For the text-containing cell, return its midpoint in (X, Y) coordinate format. 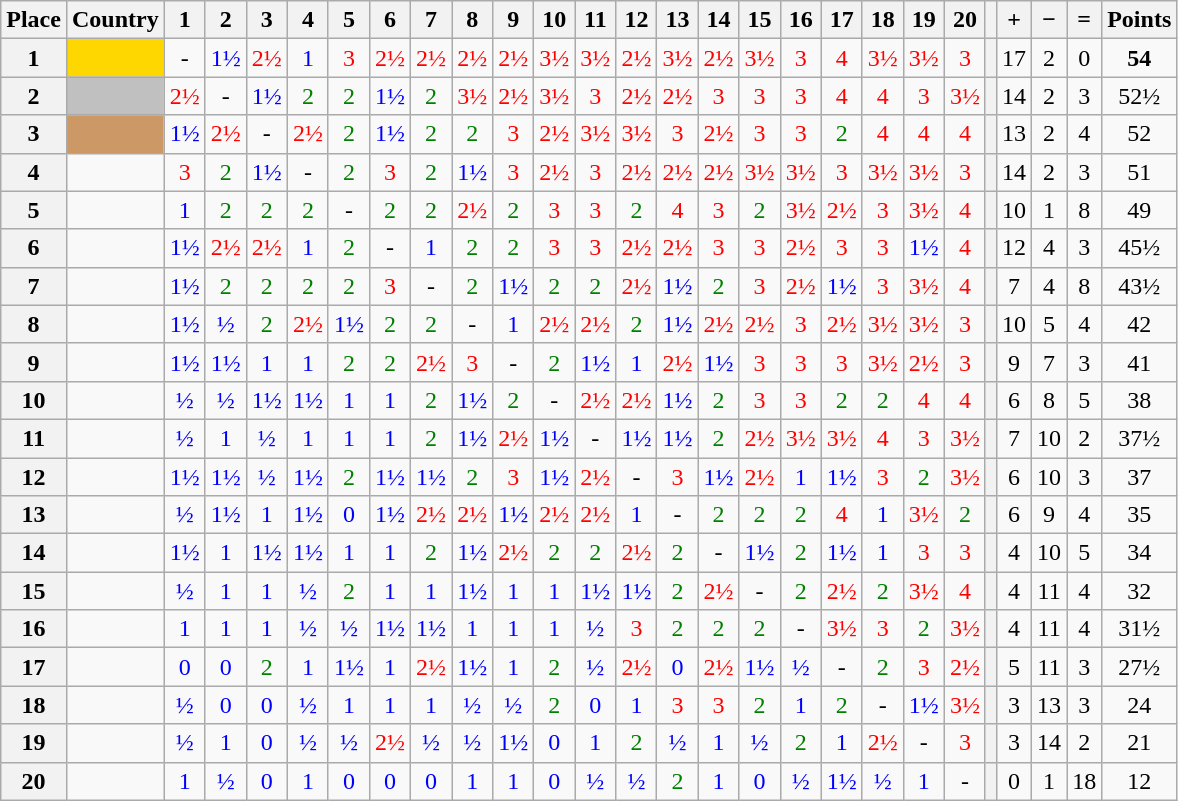
24 (1140, 705)
31½ (1140, 629)
32 (1140, 591)
49 (1140, 210)
52 (1140, 134)
= (1084, 20)
27½ (1140, 667)
52½ (1140, 96)
+ (1014, 20)
42 (1140, 324)
Country (115, 20)
38 (1140, 400)
43½ (1140, 286)
35 (1140, 515)
37½ (1140, 438)
− (1050, 20)
45½ (1140, 248)
51 (1140, 172)
54 (1140, 58)
Place (34, 20)
41 (1140, 362)
Points (1140, 20)
37 (1140, 477)
34 (1140, 553)
21 (1140, 743)
